Determine the (x, y) coordinate at the center of the cell enclosing the given text.  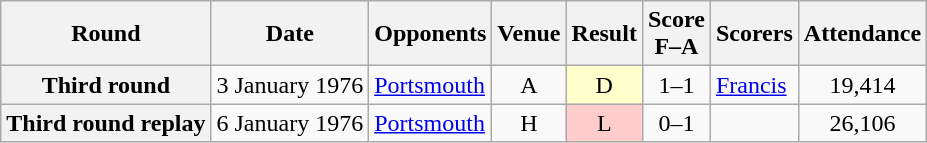
Date (290, 34)
3 January 1976 (290, 85)
6 January 1976 (290, 123)
Result (604, 34)
Venue (529, 34)
A (529, 85)
Francis (754, 85)
Third round (106, 85)
Scorers (754, 34)
Attendance (862, 34)
1–1 (676, 85)
26,106 (862, 123)
D (604, 85)
L (604, 123)
19,414 (862, 85)
0–1 (676, 123)
Round (106, 34)
H (529, 123)
Opponents (430, 34)
Third round replay (106, 123)
ScoreF–A (676, 34)
